Determine the (X, Y) coordinate at the center of the cell enclosing the given text.  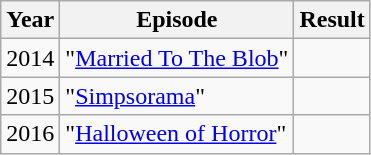
Year (30, 20)
"Married To The Blob" (177, 58)
"Halloween of Horror" (177, 134)
2015 (30, 96)
Episode (177, 20)
2014 (30, 58)
Result (332, 20)
2016 (30, 134)
"Simpsorama" (177, 96)
